Locate the cell with the specified text and output its (x, y) center coordinate. 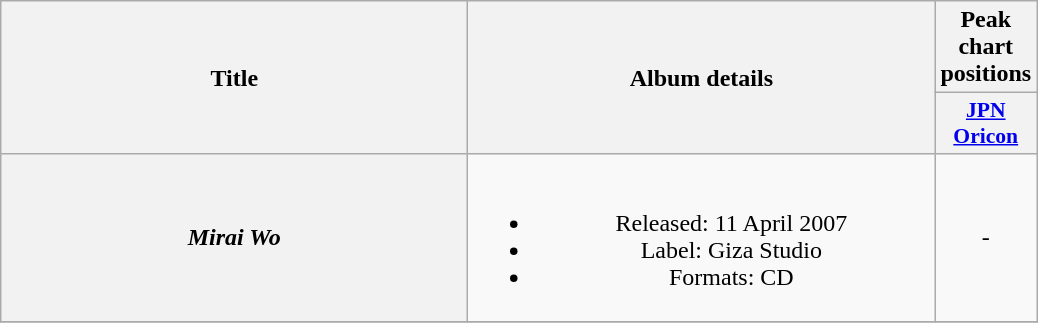
Released: 11 April 2007Label: Giza StudioFormats: CD (702, 238)
Album details (702, 78)
JPNOricon (986, 124)
- (986, 238)
Peakchartpositions (986, 47)
Mirai Wo (234, 238)
Title (234, 78)
